Scan for the cell matching the given text and deliver its (X, Y) coordinate at center. 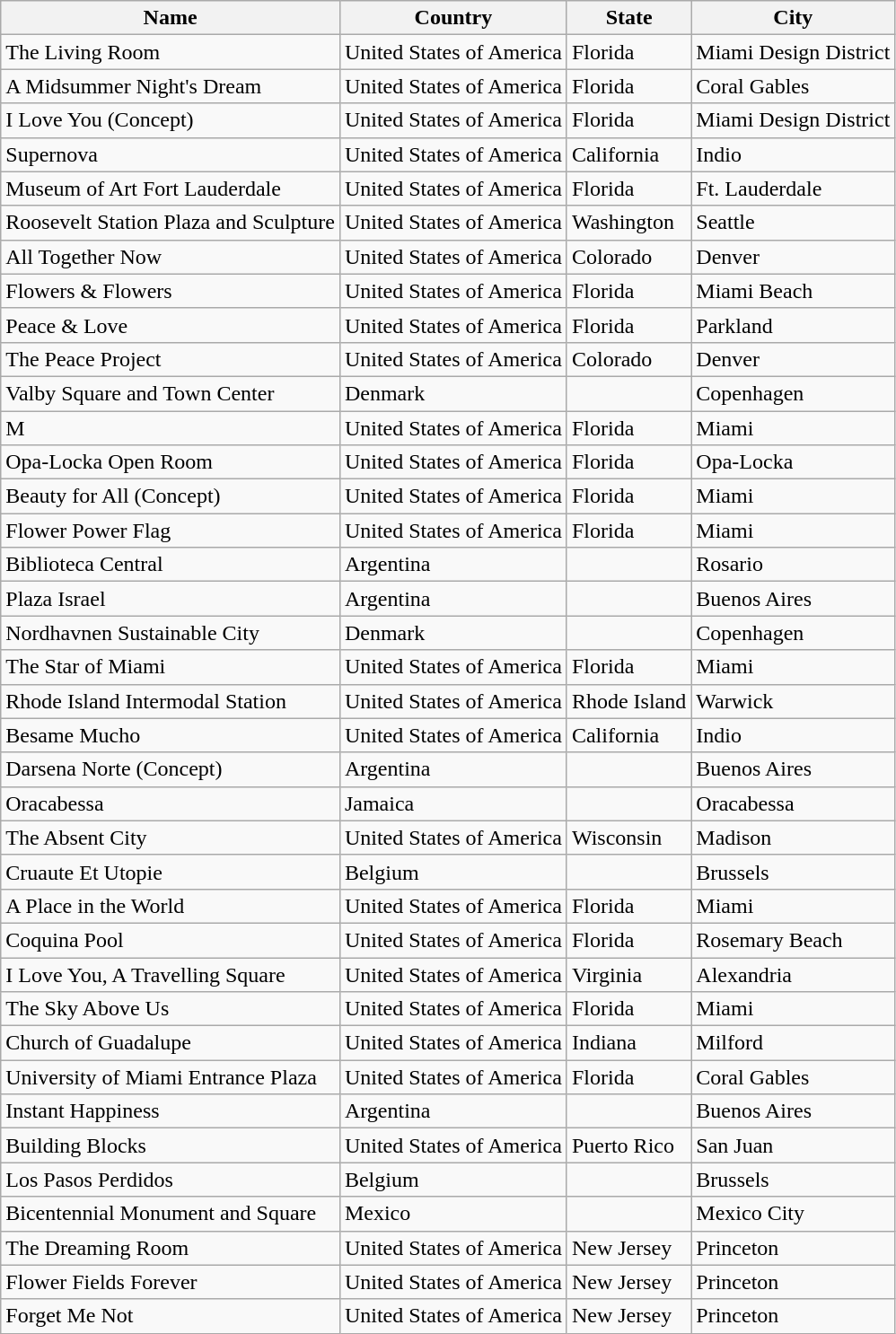
Los Pasos Perdidos (171, 1180)
Besame Mucho (171, 735)
Rhode Island (628, 701)
The Dreaming Room (171, 1248)
Ft. Lauderdale (794, 189)
Flowers & Flowers (171, 291)
A Midsummer Night's Dream (171, 86)
Peace & Love (171, 325)
I Love You (Concept) (171, 120)
Opa-Locka (794, 462)
Darsena Norte (Concept) (171, 769)
Indiana (628, 1043)
City (794, 18)
State (628, 18)
Rosemary Beach (794, 940)
Miami Beach (794, 291)
Alexandria (794, 974)
Forget Me Not (171, 1316)
Mexico City (794, 1214)
Rosario (794, 565)
Mexico (452, 1214)
Seattle (794, 223)
Warwick (794, 701)
Jamaica (452, 803)
Coquina Pool (171, 940)
Plaza Israel (171, 599)
Valby Square and Town Center (171, 393)
Supernova (171, 154)
Milford (794, 1043)
Instant Happiness (171, 1111)
Name (171, 18)
All Together Now (171, 257)
Beauty for All (Concept) (171, 496)
Opa-Locka Open Room (171, 462)
Building Blocks (171, 1145)
Wisconsin (628, 838)
Cruaute Et Utopie (171, 872)
Rhode Island Intermodal Station (171, 701)
M (171, 428)
Roosevelt Station Plaza and Sculpture (171, 223)
The Peace Project (171, 359)
Bicentennial Monument and Square (171, 1214)
Washington (628, 223)
Parkland (794, 325)
The Sky Above Us (171, 1009)
The Star of Miami (171, 667)
Madison (794, 838)
Museum of Art Fort Lauderdale (171, 189)
Church of Guadalupe (171, 1043)
A Place in the World (171, 906)
Biblioteca Central (171, 565)
Nordhavnen Sustainable City (171, 633)
San Juan (794, 1145)
Country (452, 18)
Flower Fields Forever (171, 1282)
The Living Room (171, 52)
Virginia (628, 974)
Flower Power Flag (171, 531)
Puerto Rico (628, 1145)
University of Miami Entrance Plaza (171, 1077)
I Love You, A Travelling Square (171, 974)
The Absent City (171, 838)
